Capture the cell that displays the provided text and extract its [x, y] central coordinate. 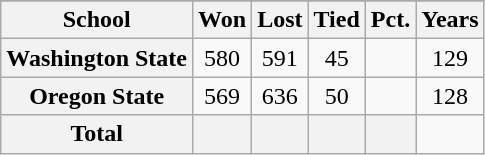
45 [336, 58]
580 [222, 58]
School [97, 20]
Won [222, 20]
Washington State [97, 58]
Pct. [390, 20]
Tied [336, 20]
636 [280, 96]
569 [222, 96]
Oregon State [97, 96]
Total [97, 134]
Lost [280, 20]
50 [336, 96]
Years [450, 20]
128 [450, 96]
129 [450, 58]
591 [280, 58]
